Search for the cell housing the specified text and yield its [x, y] center coordinate. 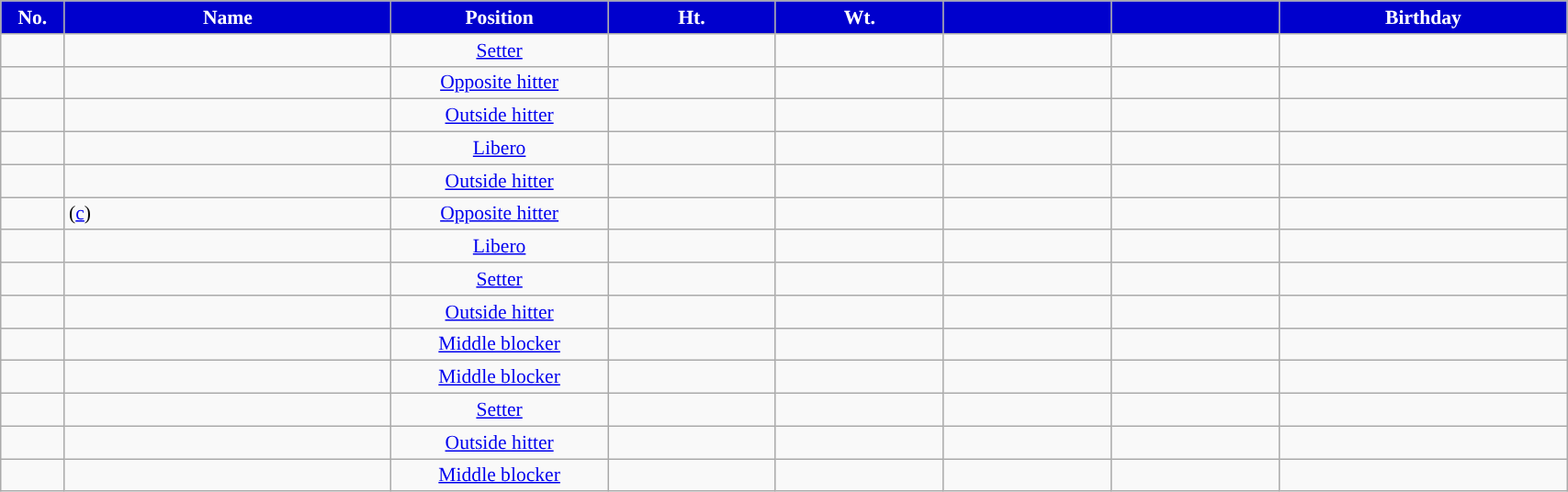
Name [228, 17]
Wt. [860, 17]
Ht. [693, 17]
(c) [228, 214]
Birthday [1424, 17]
No. [33, 17]
Position [500, 17]
